Search for the cell housing the specified text and yield its (x, y) center coordinate. 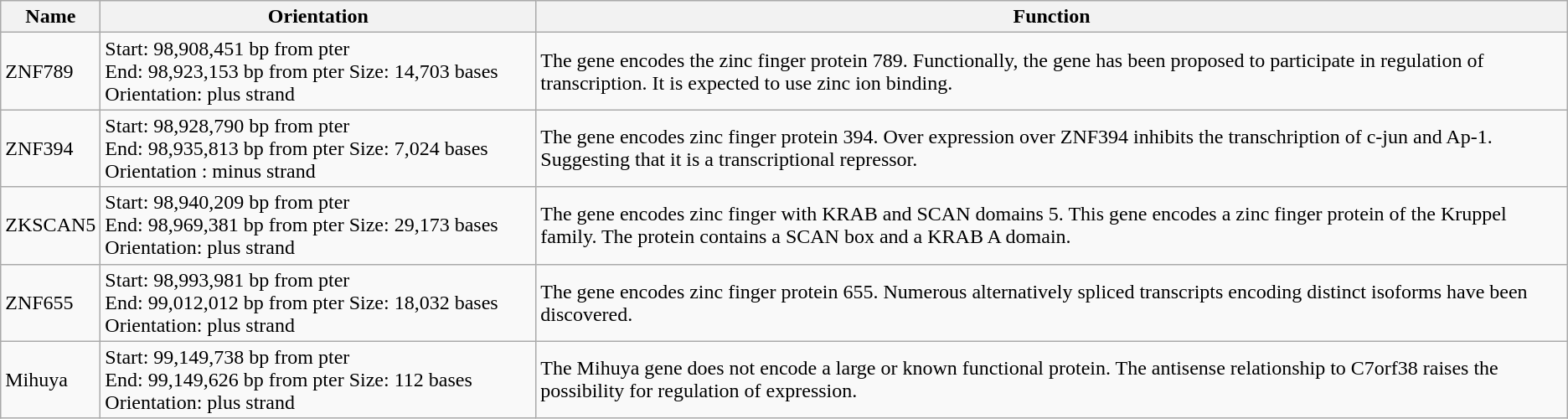
The gene encodes zinc finger protein 655. Numerous alternatively spliced transcripts encoding distinct isoforms have been discovered. (1052, 303)
ZNF655 (50, 303)
ZNF789 (50, 71)
ZNF394 (50, 148)
Mihuya (50, 380)
Function (1052, 17)
Start: 98,940,209 bp from pterEnd: 98,969,381 bp from pter Size: 29,173 bases Orientation: plus strand (318, 225)
Start: 98,928,790 bp from pterEnd: 98,935,813 bp from pter Size: 7,024 bases Orientation : minus strand (318, 148)
Start: 98,908,451 bp from pterEnd: 98,923,153 bp from pter Size: 14,703 bases Orientation: plus strand (318, 71)
Start: 98,993,981 bp from pterEnd: 99,012,012 bp from pter Size: 18,032 bases Orientation: plus strand (318, 303)
ZKSCAN5 (50, 225)
Start: 99,149,738 bp from pterEnd: 99,149,626 bp from pter Size: 112 bases Orientation: plus strand (318, 380)
Name (50, 17)
Orientation (318, 17)
